Return the (x, y) coordinate for the center point of the cell that contains the specified text.  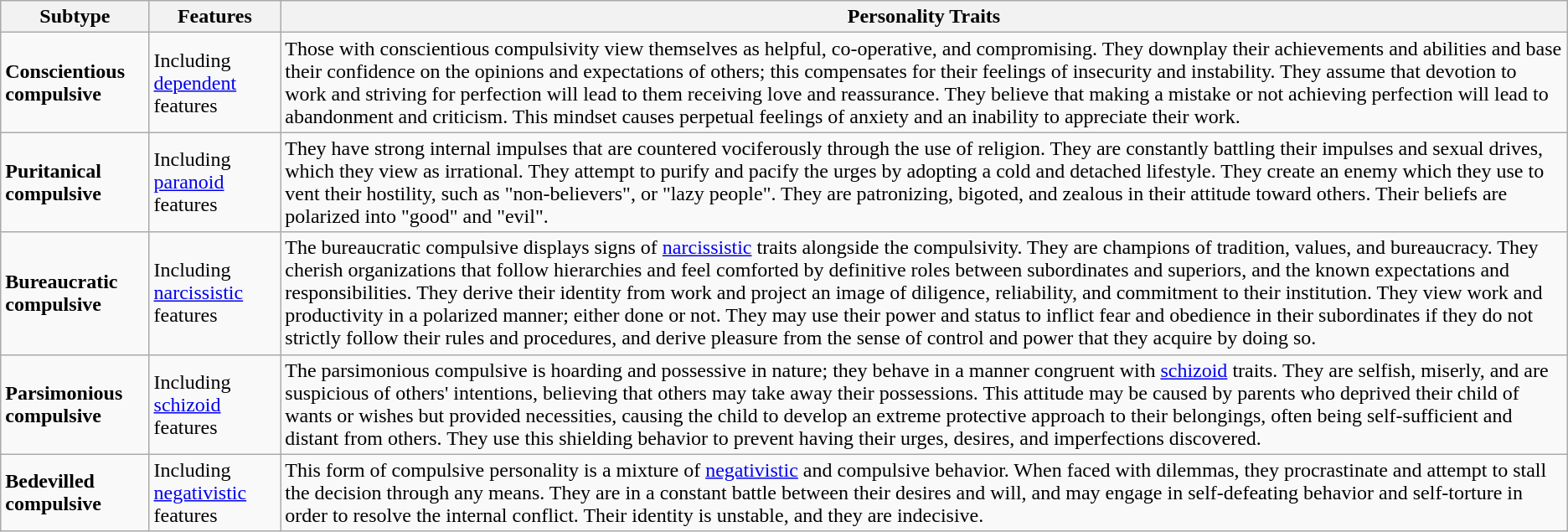
Bedevilled compulsive (75, 493)
Features (214, 17)
Puritanical compulsive (75, 183)
Including dependent features (214, 82)
Including negativistic features (214, 493)
Conscientious compulsive (75, 82)
Bureaucratic compulsive (75, 293)
Subtype (75, 17)
Including narcissistic features (214, 293)
Including paranoid features (214, 183)
Parsimonious compulsive (75, 404)
Including schizoid features (214, 404)
Personality Traits (924, 17)
